Determine the [X, Y] coordinate at the center of the cell enclosing the given text.  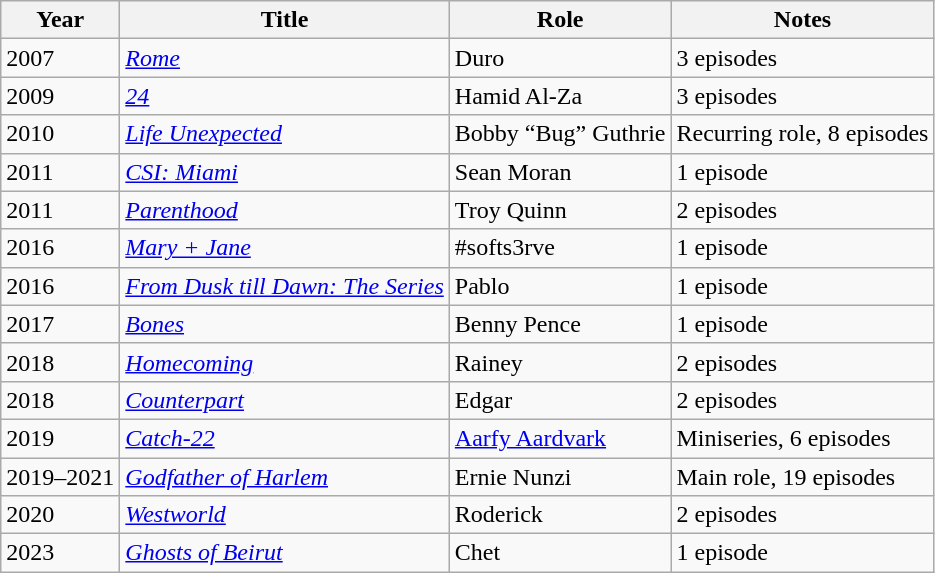
Ghosts of Beirut [284, 553]
Aarfy Aardvark [560, 438]
2010 [60, 134]
Bones [284, 324]
Homecoming [284, 362]
Notes [802, 20]
Sean Moran [560, 172]
Rome [284, 58]
Recurring role, 8 episodes [802, 134]
Counterpart [284, 400]
Westworld [284, 515]
Hamid Al-Za [560, 96]
Pablo [560, 286]
2019–2021 [60, 477]
Ernie Nunzi [560, 477]
24 [284, 96]
Edgar [560, 400]
2019 [60, 438]
2017 [60, 324]
Role [560, 20]
Roderick [560, 515]
Bobby “Bug” Guthrie [560, 134]
Troy Quinn [560, 210]
Rainey [560, 362]
Miniseries, 6 episodes [802, 438]
CSI: Miami [284, 172]
From Dusk till Dawn: The Series [284, 286]
2007 [60, 58]
Life Unexpected [284, 134]
Benny Pence [560, 324]
Year [60, 20]
#softs3rve [560, 248]
2020 [60, 515]
Catch-22 [284, 438]
Parenthood [284, 210]
2023 [60, 553]
Duro [560, 58]
Title [284, 20]
Main role, 19 episodes [802, 477]
2009 [60, 96]
Godfather of Harlem [284, 477]
Chet [560, 553]
Mary + Jane [284, 248]
